Scan for the cell matching the given text and deliver its (x, y) coordinate at center. 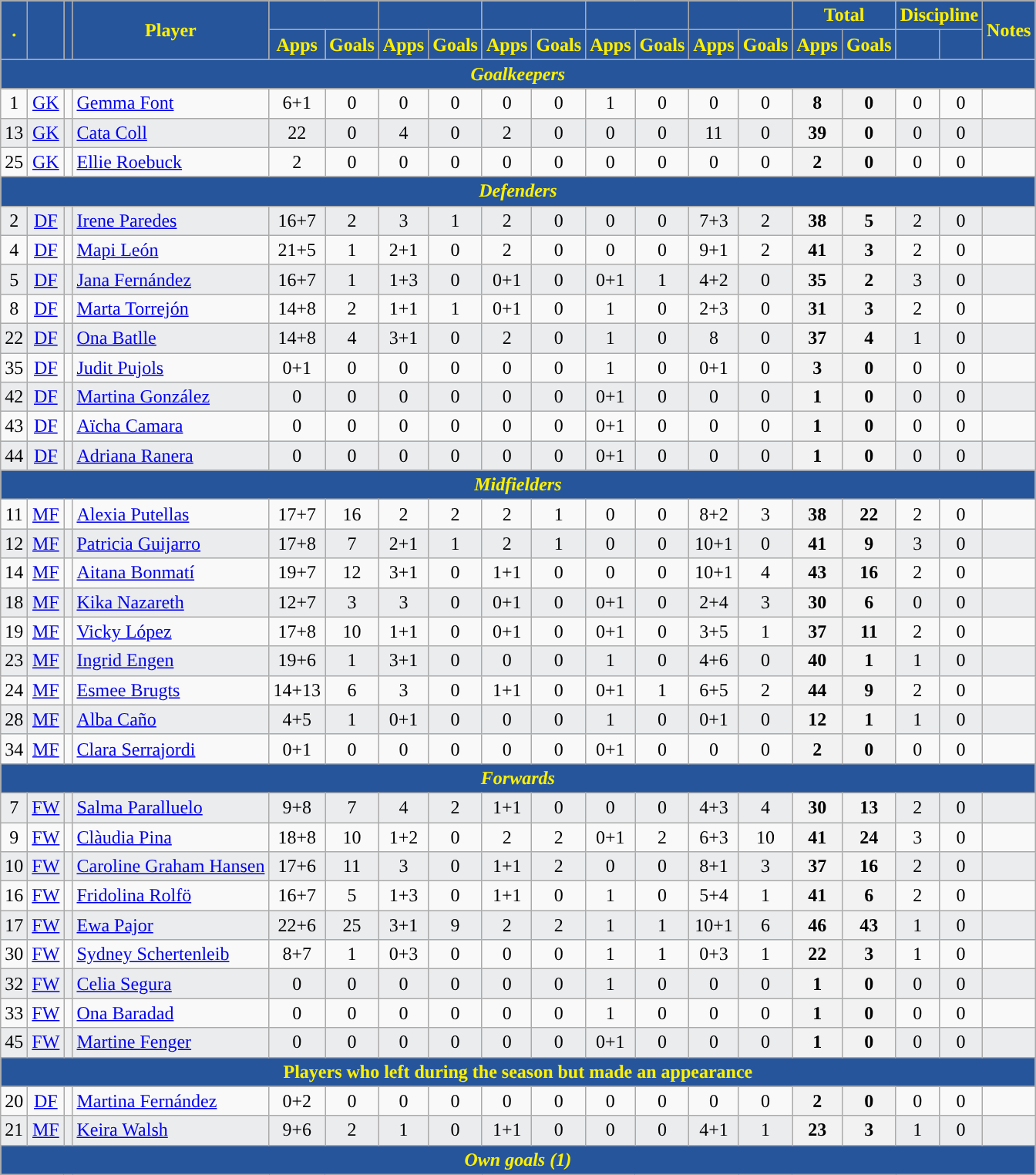
40 (817, 661)
Salma Paralluelo (171, 807)
Gemma Font (171, 103)
3+5 (714, 631)
Midfielders (518, 485)
14+13 (298, 690)
Player (171, 30)
19 (14, 631)
Adriana Ranera (171, 456)
Ingrid Engen (171, 661)
Ellie Roebuck (171, 162)
Cata Coll (171, 133)
Esmee Brugts (171, 690)
Goalkeepers (518, 74)
Irene Paredes (171, 221)
Martina Fernández (171, 1101)
18+8 (298, 837)
17+7 (298, 514)
22+6 (298, 925)
Defenders (518, 191)
Keira Walsh (171, 1130)
45 (14, 1042)
Forwards (518, 778)
Ona Batlle (171, 338)
. (14, 30)
7+3 (714, 221)
8+7 (298, 954)
20 (14, 1101)
28 (14, 719)
6+5 (714, 690)
Discipline (939, 15)
2+3 (714, 308)
Martine Fenger (171, 1042)
46 (817, 925)
4+6 (714, 661)
Ona Baradad (171, 1013)
Alexia Putellas (171, 514)
18 (14, 602)
Notes (1009, 30)
21 (14, 1130)
4+1 (714, 1130)
17+6 (298, 867)
14 (14, 573)
Martina González (171, 397)
Clara Serrajordi (171, 749)
Celia Segura (171, 984)
21+5 (298, 250)
Fridolina Rolfö (171, 896)
2+4 (714, 602)
Players who left during the season but made an appearance (518, 1072)
Total (844, 15)
Own goals (1) (518, 1160)
Aïcha Camara (171, 426)
9+6 (298, 1130)
Judit Pujols (171, 368)
4+3 (714, 807)
0+2 (298, 1101)
Sydney Schertenleib (171, 954)
Aitana Bonmatí (171, 573)
5+4 (714, 896)
19+6 (298, 661)
Alba Caño (171, 719)
Vicky López (171, 631)
12+7 (298, 602)
Patricia Guijarro (171, 544)
33 (14, 1013)
34 (14, 749)
1+2 (403, 837)
17 (14, 925)
Kika Nazareth (171, 602)
8+2 (714, 514)
Mapi León (171, 250)
9+8 (298, 807)
31 (817, 308)
6+1 (298, 103)
Jana Fernández (171, 279)
4+5 (298, 719)
32 (14, 984)
8+1 (714, 867)
9+1 (714, 250)
6+3 (714, 837)
4+2 (714, 279)
Caroline Graham Hansen (171, 867)
42 (14, 397)
Clàudia Pina (171, 837)
Ewa Pajor (171, 925)
39 (817, 133)
19+7 (298, 573)
Marta Torrejón (171, 308)
